Return (x, y) of the center of cell containing provided text 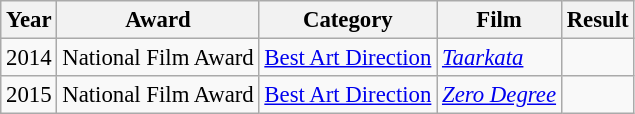
Taarkata (500, 58)
Zero Degree (500, 95)
Year (29, 20)
2014 (29, 58)
Award (158, 20)
Category (348, 20)
Result (598, 20)
Film (500, 20)
2015 (29, 95)
